Output the (x, y) coordinate of the center of the cell containing the given text.  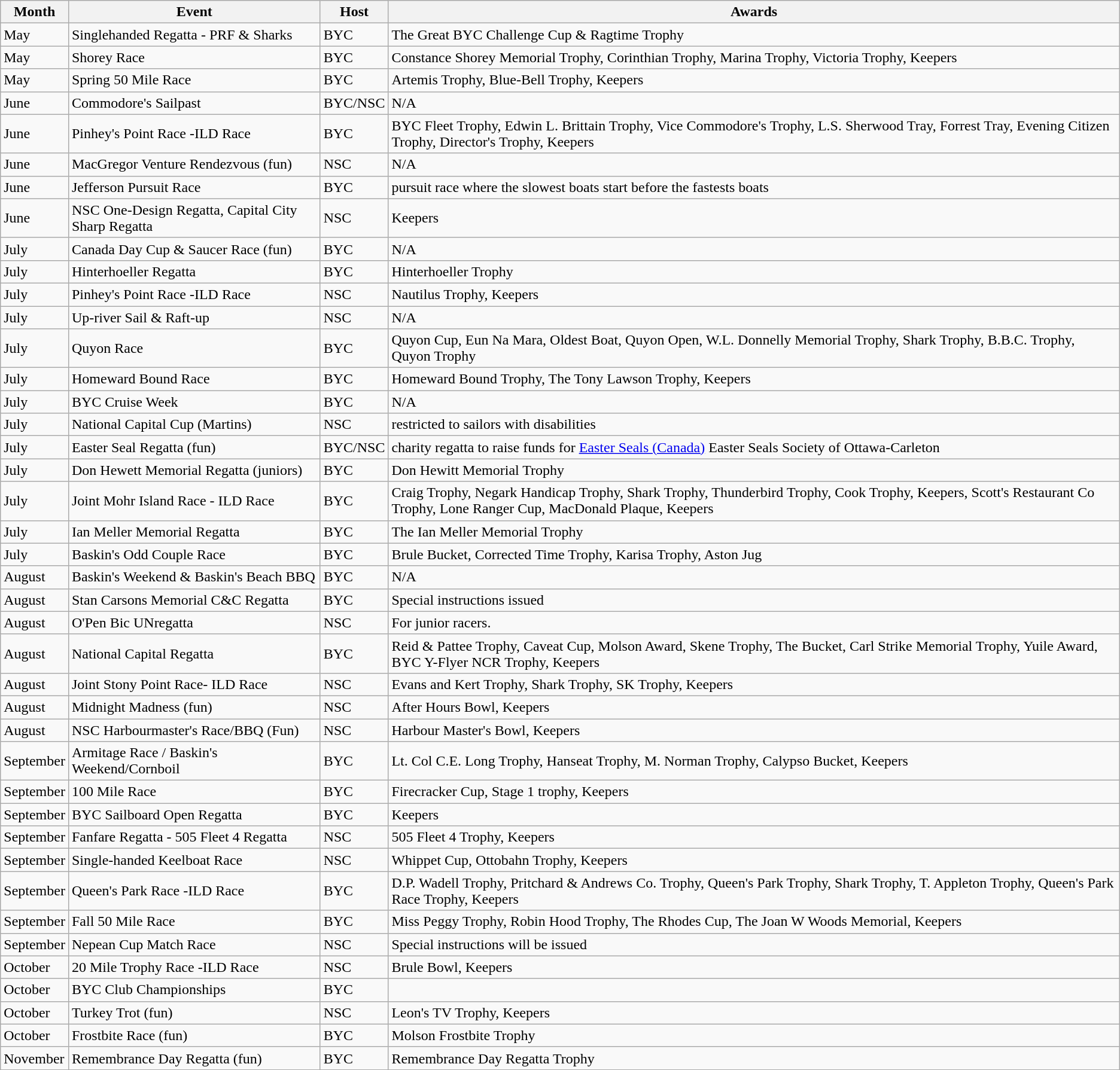
505 Fleet 4 Trophy, Keepers (754, 837)
Molson Frostbite Trophy (754, 1035)
O'Pen Bic UNregatta (194, 623)
NSC One-Design Regatta, Capital City Sharp Regatta (194, 218)
Fall 50 Mile Race (194, 922)
Don Hewitt Memorial Trophy (754, 470)
National Capital Cup (Martins) (194, 425)
Commodore's Sailpast (194, 103)
Hinterhoeller Regatta (194, 272)
Singlehanded Regatta - PRF & Sharks (194, 35)
Fanfare Regatta - 505 Fleet 4 Regatta (194, 837)
Remembrance Day Regatta (fun) (194, 1058)
Homeward Bound Race (194, 379)
Lt. Col C.E. Long Trophy, Hanseat Trophy, M. Norman Trophy, Calypso Bucket, Keepers (754, 761)
restricted to sailors with disabilities (754, 425)
20 Mile Trophy Race -ILD Race (194, 967)
charity regatta to raise funds for Easter Seals (Canada) Easter Seals Society of Ottawa-Carleton (754, 447)
Brule Bucket, Corrected Time Trophy, Karisa Trophy, Aston Jug (754, 554)
The Great BYC Challenge Cup & Ragtime Trophy (754, 35)
The Ian Meller Memorial Trophy (754, 532)
Queen's Park Race -ILD Race (194, 891)
BYC Cruise Week (194, 402)
Constance Shorey Memorial Trophy, Corinthian Trophy, Marina Trophy, Victoria Trophy, Keepers (754, 57)
Frostbite Race (fun) (194, 1035)
Up-river Sail & Raft-up (194, 318)
Turkey Trot (fun) (194, 1013)
Special instructions will be issued (754, 944)
Quyon Race (194, 348)
Shorey Race (194, 57)
Spring 50 Mile Race (194, 80)
Quyon Cup, Eun Na Mara, Oldest Boat, Quyon Open, W.L. Donnelly Memorial Trophy, Shark Trophy, B.B.C. Trophy, Quyon Trophy (754, 348)
Easter Seal Regatta (fun) (194, 447)
November (35, 1058)
Firecracker Cup, Stage 1 trophy, Keepers (754, 792)
Jefferson Pursuit Race (194, 187)
Single-handed Keelboat Race (194, 860)
Event (194, 12)
Baskin's Weekend & Baskin's Beach BBQ (194, 577)
Awards (754, 12)
Midnight Madness (fun) (194, 707)
Special instructions issued (754, 600)
Homeward Bound Trophy, The Tony Lawson Trophy, Keepers (754, 379)
Nepean Cup Match Race (194, 944)
BYC Club Championships (194, 990)
For junior racers. (754, 623)
Nautilus Trophy, Keepers (754, 294)
100 Mile Race (194, 792)
Hinterhoeller Trophy (754, 272)
Baskin's Odd Couple Race (194, 554)
MacGregor Venture Rendezvous (fun) (194, 164)
Ian Meller Memorial Regatta (194, 532)
National Capital Regatta (194, 653)
BYC Sailboard Open Regatta (194, 815)
Armitage Race / Baskin's Weekend/Cornboil (194, 761)
Artemis Trophy, Blue-Bell Trophy, Keepers (754, 80)
Stan Carsons Memorial C&C Regatta (194, 600)
Whippet Cup, Ottobahn Trophy, Keepers (754, 860)
Evans and Kert Trophy, Shark Trophy, SK Trophy, Keepers (754, 684)
Reid & Pattee Trophy, Caveat Cup, Molson Award, Skene Trophy, The Bucket, Carl Strike Memorial Trophy, Yuile Award, BYC Y-Flyer NCR Trophy, Keepers (754, 653)
NSC Harbourmaster's Race/BBQ (Fun) (194, 730)
After Hours Bowl, Keepers (754, 707)
Canada Day Cup & Saucer Race (fun) (194, 249)
Miss Peggy Trophy, Robin Hood Trophy, The Rhodes Cup, The Joan W Woods Memorial, Keepers (754, 922)
Harbour Master's Bowl, Keepers (754, 730)
Host (354, 12)
Joint Mohr Island Race - ILD Race (194, 501)
Leon's TV Trophy, Keepers (754, 1013)
Joint Stony Point Race- ILD Race (194, 684)
Don Hewett Memorial Regatta (juniors) (194, 470)
Remembrance Day Regatta Trophy (754, 1058)
pursuit race where the slowest boats start before the fastests boats (754, 187)
Brule Bowl, Keepers (754, 967)
Month (35, 12)
D.P. Wadell Trophy, Pritchard & Andrews Co. Trophy, Queen's Park Trophy, Shark Trophy, T. Appleton Trophy, Queen's Park Race Trophy, Keepers (754, 891)
